Locate the cell with the specified text and output its (x, y) center coordinate. 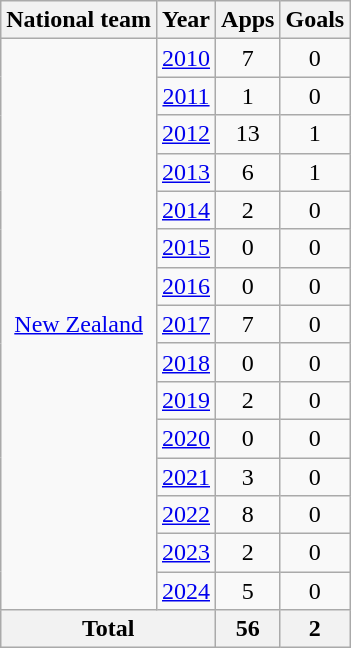
5 (248, 591)
Apps (248, 20)
13 (248, 134)
2011 (186, 96)
2022 (186, 515)
New Zealand (79, 324)
3 (248, 477)
2021 (186, 477)
2017 (186, 324)
2015 (186, 248)
2020 (186, 438)
2010 (186, 58)
National team (79, 20)
Total (108, 629)
2023 (186, 553)
2014 (186, 210)
2013 (186, 172)
2018 (186, 362)
Goals (315, 20)
56 (248, 629)
2012 (186, 134)
6 (248, 172)
Year (186, 20)
8 (248, 515)
2024 (186, 591)
2019 (186, 400)
2016 (186, 286)
